Scan for the cell matching the given text and deliver its [x, y] coordinate at center. 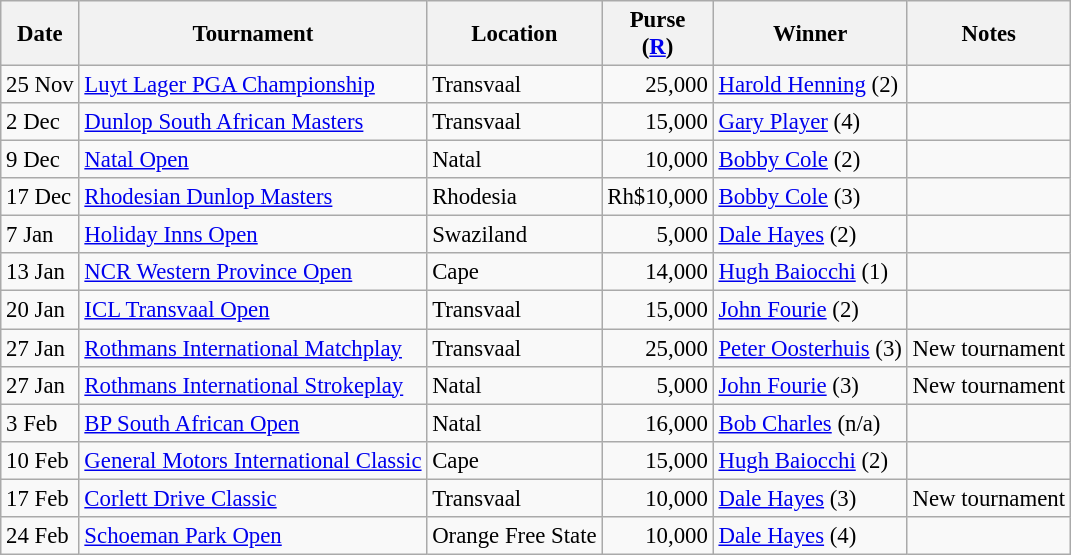
Dale Hayes (3) [810, 498]
Rothmans International Matchplay [253, 348]
17 Dec [40, 197]
Bob Charles (n/a) [810, 423]
ICL Transvaal Open [253, 310]
7 Jan [40, 235]
Winner [810, 34]
John Fourie (3) [810, 385]
14,000 [658, 273]
Dunlop South African Masters [253, 122]
Dale Hayes (4) [810, 536]
Hugh Baiocchi (1) [810, 273]
3 Feb [40, 423]
20 Jan [40, 310]
Corlett Drive Classic [253, 498]
Swaziland [514, 235]
13 Jan [40, 273]
Rhodesian Dunlop Masters [253, 197]
24 Feb [40, 536]
Harold Henning (2) [810, 85]
Holiday Inns Open [253, 235]
Schoeman Park Open [253, 536]
Peter Oosterhuis (3) [810, 348]
Orange Free State [514, 536]
Purse(R) [658, 34]
2 Dec [40, 122]
Gary Player (4) [810, 122]
Bobby Cole (3) [810, 197]
Location [514, 34]
9 Dec [40, 160]
10 Feb [40, 460]
General Motors International Classic [253, 460]
Rh$10,000 [658, 197]
BP South African Open [253, 423]
Hugh Baiocchi (2) [810, 460]
Tournament [253, 34]
Rothmans International Strokeplay [253, 385]
Natal Open [253, 160]
Rhodesia [514, 197]
17 Feb [40, 498]
25 Nov [40, 85]
Notes [988, 34]
16,000 [658, 423]
Dale Hayes (2) [810, 235]
NCR Western Province Open [253, 273]
Bobby Cole (2) [810, 160]
John Fourie (2) [810, 310]
Luyt Lager PGA Championship [253, 85]
Date [40, 34]
